Find where the given text appears and provide that cell's center as [X, Y] coordinate. 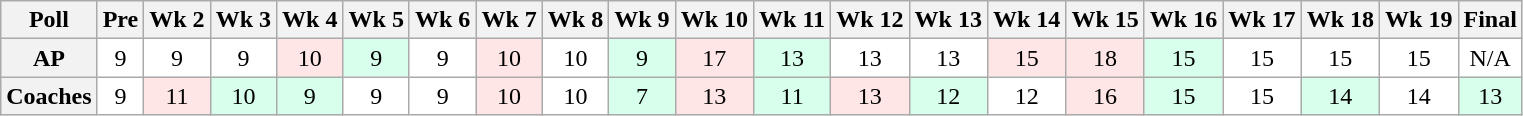
Wk 10 [714, 20]
Wk 6 [442, 20]
7 [642, 96]
Wk 11 [792, 20]
Wk 16 [1183, 20]
17 [714, 58]
Wk 5 [376, 20]
Wk 15 [1105, 20]
Poll [49, 20]
Wk 4 [310, 20]
Wk 7 [509, 20]
Wk 17 [1262, 20]
18 [1105, 58]
Wk 3 [243, 20]
Wk 13 [948, 20]
Wk 8 [575, 20]
Pre [120, 20]
Wk 12 [870, 20]
N/A [1490, 58]
AP [49, 58]
16 [1105, 96]
Wk 18 [1340, 20]
Coaches [49, 96]
Wk 2 [177, 20]
Wk 9 [642, 20]
Wk 14 [1026, 20]
Wk 19 [1419, 20]
Final [1490, 20]
